Return the (x, y) coordinate for the center point of the cell that contains the specified text.  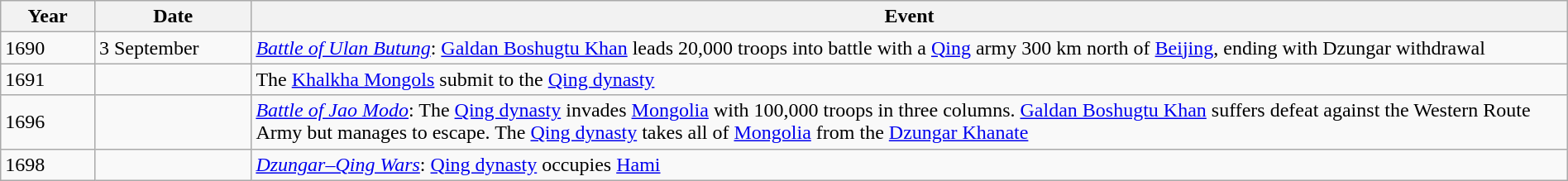
Date (172, 17)
1690 (48, 48)
1696 (48, 122)
The Khalkha Mongols submit to the Qing dynasty (910, 79)
Battle of Ulan Butung: Galdan Boshugtu Khan leads 20,000 troops into battle with a Qing army 300 km north of Beijing, ending with Dzungar withdrawal (910, 48)
1691 (48, 79)
3 September (172, 48)
Event (910, 17)
Dzungar–Qing Wars: Qing dynasty occupies Hami (910, 164)
Year (48, 17)
1698 (48, 164)
